Output the [X, Y] coordinate of the center of the cell containing the given text.  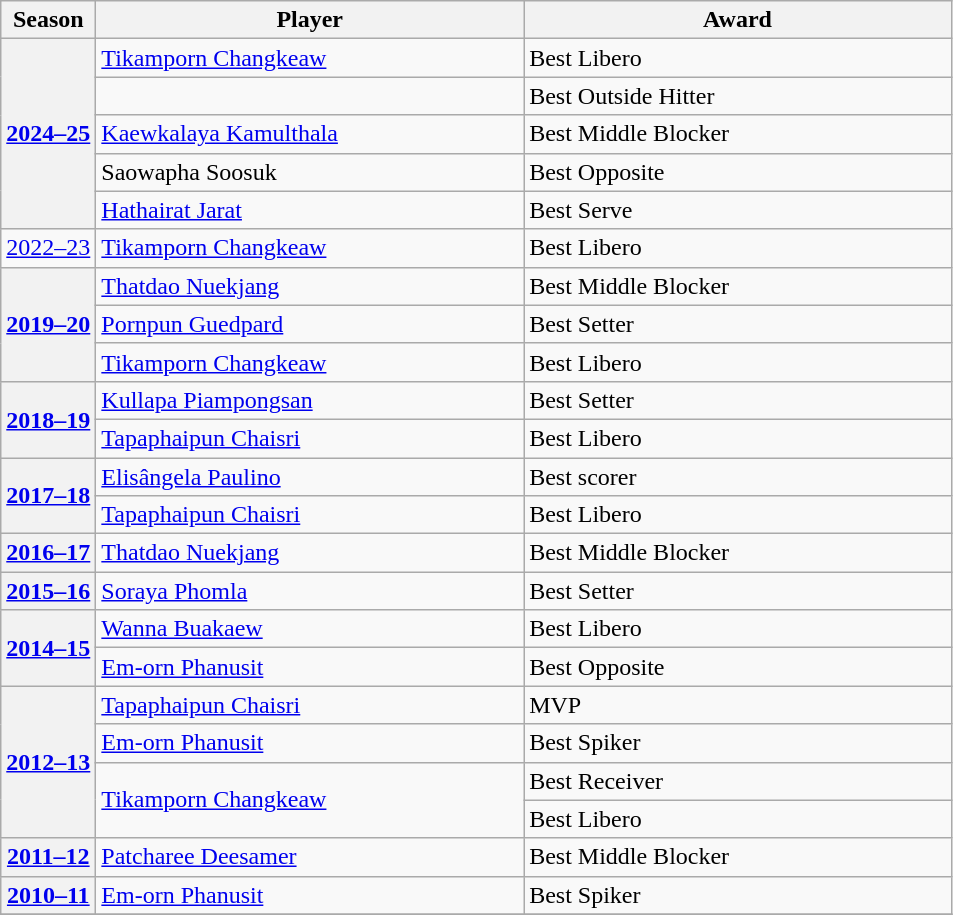
Best Outside Hitter [738, 96]
2015–16 [48, 591]
2016–17 [48, 553]
Season [48, 20]
2022–23 [48, 248]
2017–18 [48, 496]
Kaewkalaya Kamulthala [310, 134]
Best scorer [738, 477]
2024–25 [48, 134]
Elisângela Paulino [310, 477]
Best Receiver [738, 781]
2011–12 [48, 857]
Pornpun Guedpard [310, 324]
2014–15 [48, 648]
Wanna Buakaew [310, 629]
2010–11 [48, 895]
Patcharee Deesamer [310, 857]
Kullapa Piampongsan [310, 400]
Player [310, 20]
2018–19 [48, 419]
Saowapha Soosuk [310, 172]
Hathairat Jarat [310, 210]
2019–20 [48, 324]
Best Serve [738, 210]
MVP [738, 705]
2012–13 [48, 762]
Soraya Phomla [310, 591]
Award [738, 20]
